Identify which cell holds the provided text, then report its (X, Y) central coordinate. 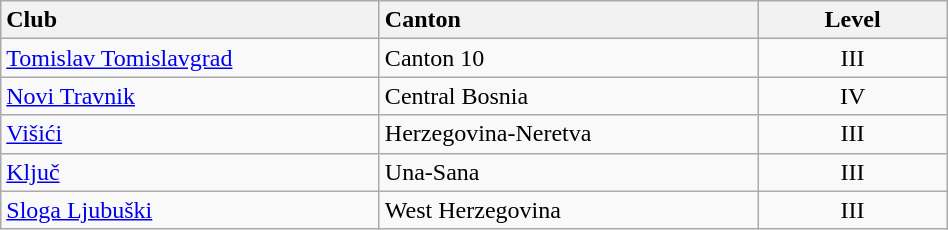
Višići (190, 134)
Una-Sana (568, 172)
West Herzegovina (568, 210)
IV (852, 96)
Level (852, 20)
Tomislav Tomislavgrad (190, 58)
Club (190, 20)
Central Bosnia (568, 96)
Herzegovina-Neretva (568, 134)
Ključ (190, 172)
Canton 10 (568, 58)
Novi Travnik (190, 96)
Sloga Ljubuški (190, 210)
Canton (568, 20)
